Search for the cell housing the specified text and yield its [X, Y] center coordinate. 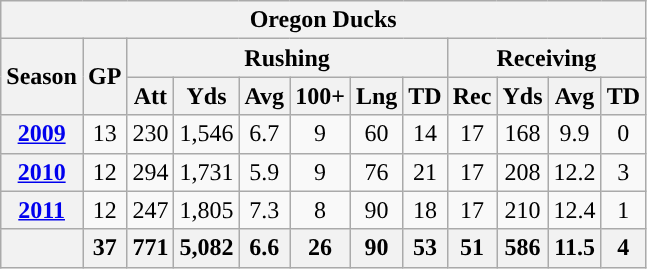
53 [425, 248]
2011 [42, 210]
1,805 [206, 210]
12.4 [574, 210]
Receiving [546, 58]
208 [522, 172]
6.7 [264, 134]
12.2 [574, 172]
247 [150, 210]
2009 [42, 134]
GP [104, 77]
586 [522, 248]
21 [425, 172]
771 [150, 248]
Season [42, 77]
Oregon Ducks [324, 20]
5.9 [264, 172]
9.9 [574, 134]
Rec [472, 96]
37 [104, 248]
100+ [320, 96]
76 [376, 172]
168 [522, 134]
1 [623, 210]
51 [472, 248]
0 [623, 134]
Lng [376, 96]
1,731 [206, 172]
7.3 [264, 210]
8 [320, 210]
18 [425, 210]
294 [150, 172]
60 [376, 134]
13 [104, 134]
11.5 [574, 248]
3 [623, 172]
14 [425, 134]
Rushing [287, 58]
4 [623, 248]
1,546 [206, 134]
26 [320, 248]
230 [150, 134]
Att [150, 96]
6.6 [264, 248]
2010 [42, 172]
5,082 [206, 248]
210 [522, 210]
